Determine the [x, y] coordinate at the center of the cell enclosing the given text.  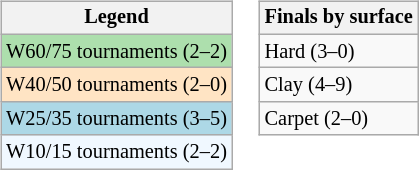
Finals by surface [339, 18]
W25/35 tournaments (3–5) [116, 119]
Carpet (2–0) [339, 119]
Hard (3–0) [339, 51]
Legend [116, 18]
Clay (4–9) [339, 85]
W10/15 tournaments (2–2) [116, 152]
W40/50 tournaments (2–0) [116, 85]
W60/75 tournaments (2–2) [116, 51]
